Search for the cell housing the specified text and yield its (X, Y) center coordinate. 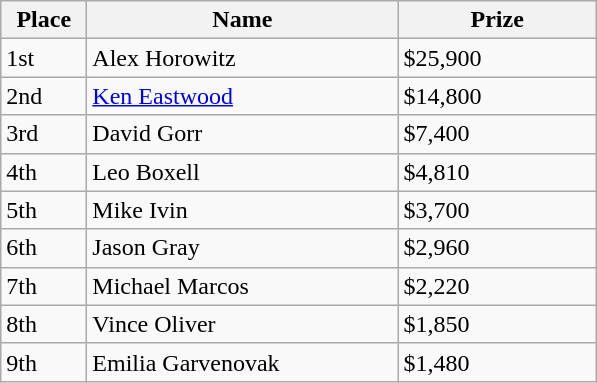
$2,220 (498, 286)
Vince Oliver (242, 324)
9th (44, 362)
$7,400 (498, 134)
$1,480 (498, 362)
4th (44, 172)
$2,960 (498, 248)
3rd (44, 134)
$3,700 (498, 210)
$14,800 (498, 96)
1st (44, 58)
2nd (44, 96)
Mike Ivin (242, 210)
Emilia Garvenovak (242, 362)
$4,810 (498, 172)
Alex Horowitz (242, 58)
Name (242, 20)
Jason Gray (242, 248)
5th (44, 210)
Ken Eastwood (242, 96)
$1,850 (498, 324)
8th (44, 324)
$25,900 (498, 58)
7th (44, 286)
6th (44, 248)
David Gorr (242, 134)
Leo Boxell (242, 172)
Prize (498, 20)
Michael Marcos (242, 286)
Place (44, 20)
